Return (X, Y) of the center of cell containing provided text 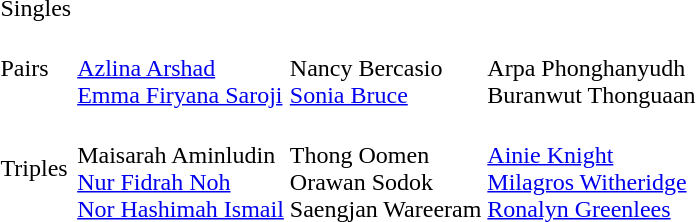
Azlina ArshadEmma Firyana Saroji (181, 68)
Nancy BercasioSonia Bruce (386, 68)
